Output the (x, y) coordinate of the center of the cell containing the given text.  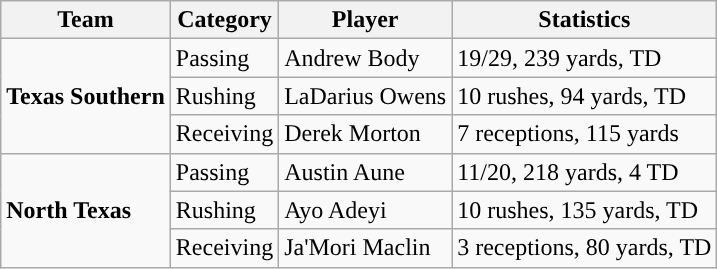
Ja'Mori Maclin (366, 248)
Texas Southern (86, 96)
LaDarius Owens (366, 96)
Statistics (584, 20)
Andrew Body (366, 58)
19/29, 239 yards, TD (584, 58)
Austin Aune (366, 172)
10 rushes, 94 yards, TD (584, 96)
Category (224, 20)
Team (86, 20)
Player (366, 20)
3 receptions, 80 yards, TD (584, 248)
11/20, 218 yards, 4 TD (584, 172)
10 rushes, 135 yards, TD (584, 210)
Derek Morton (366, 134)
Ayo Adeyi (366, 210)
7 receptions, 115 yards (584, 134)
North Texas (86, 210)
